Find where the given text appears and provide that cell's center as (X, Y) coordinate. 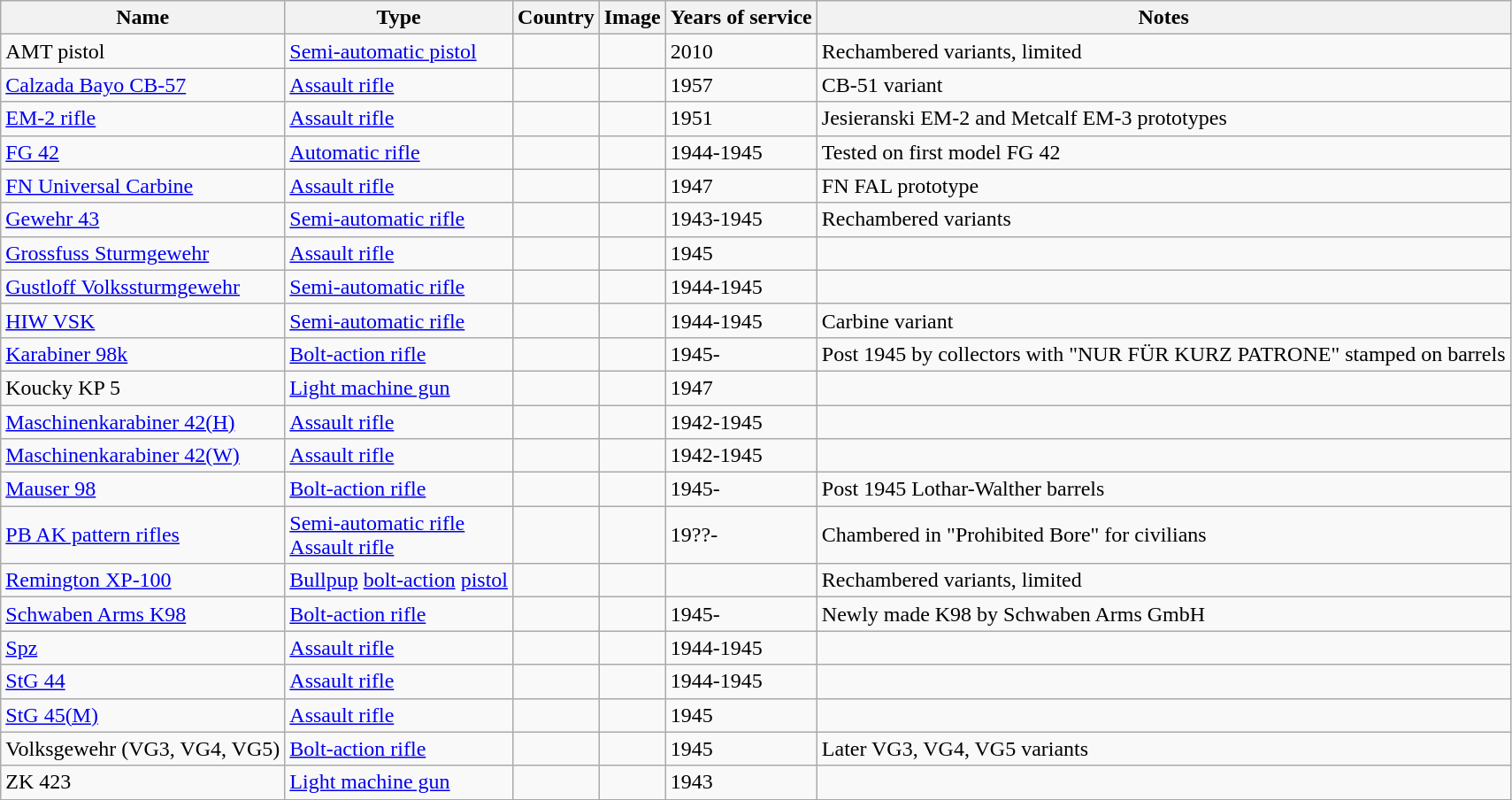
Chambered in "Prohibited Bore" for civilians (1163, 535)
Maschinenkarabiner 42(W) (143, 456)
Spz (143, 648)
Volksgewehr (VG3, VG4, VG5) (143, 749)
Rechambered variants (1163, 219)
Remington XP-100 (143, 581)
Gewehr 43 (143, 219)
1951 (741, 119)
Notes (1163, 18)
AMT pistol (143, 51)
Maschinenkarabiner 42(H) (143, 422)
1943 (741, 782)
Country (556, 18)
FN Universal Carbine (143, 186)
19??- (741, 535)
Grossfuss Sturmgewehr (143, 253)
Later VG3, VG4, VG5 variants (1163, 749)
Tested on first model FG 42 (1163, 152)
Newly made K98 by Schwaben Arms GmbH (1163, 614)
Bullpup bolt-action pistol (399, 581)
Gustloff Volkssturmgewehr (143, 287)
Semi-automatic rifleAssault rifle (399, 535)
Schwaben Arms K98 (143, 614)
Koucky KP 5 (143, 388)
Years of service (741, 18)
FG 42 (143, 152)
EM-2 rifle (143, 119)
Type (399, 18)
HIW VSK (143, 320)
1943-1945 (741, 219)
Post 1945 by collectors with "NUR FÜR KURZ PATRONE" stamped on barrels (1163, 354)
Semi-automatic pistol (399, 51)
Mauser 98 (143, 489)
Jesieranski EM-2 and Metcalf EM-3 prototypes (1163, 119)
1957 (741, 85)
Carbine variant (1163, 320)
StG 45(M) (143, 715)
Karabiner 98k (143, 354)
ZK 423 (143, 782)
Automatic rifle (399, 152)
Name (143, 18)
Post 1945 Lothar-Walther barrels (1163, 489)
Image (632, 18)
2010 (741, 51)
PB AK pattern rifles (143, 535)
CB-51 variant (1163, 85)
Calzada Bayo CB-57 (143, 85)
StG 44 (143, 681)
FN FAL prototype (1163, 186)
